Provide the [X, Y] coordinate of the cell's center where the given text is located.  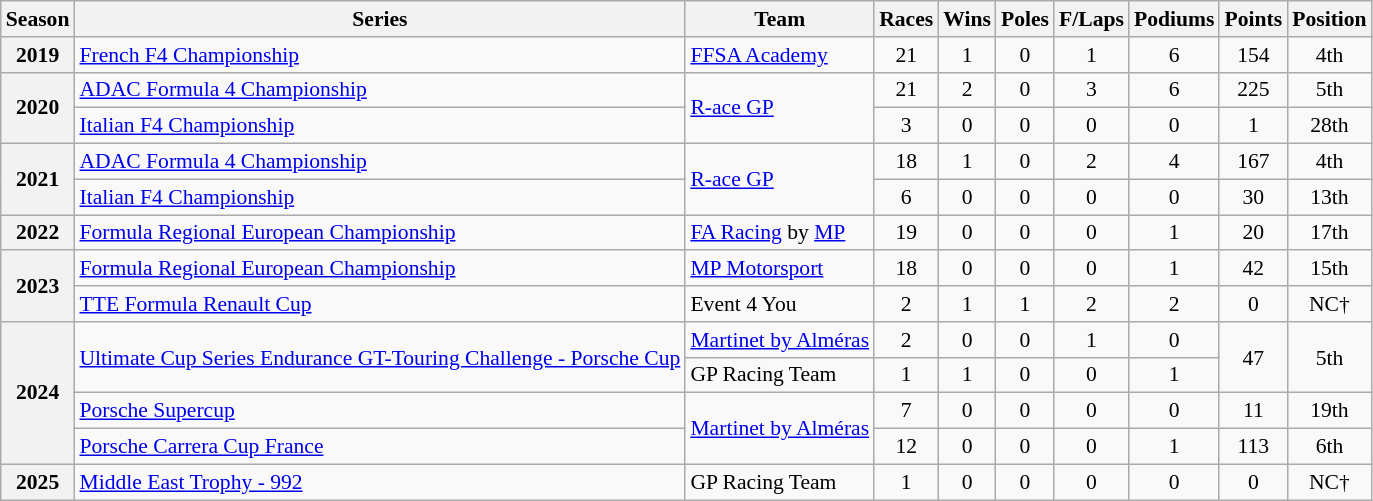
2019 [38, 55]
FFSA Academy [780, 55]
12 [906, 447]
42 [1253, 269]
167 [1253, 162]
Porsche Carrera Cup France [380, 447]
19 [906, 233]
28th [1329, 126]
13th [1329, 197]
20 [1253, 233]
30 [1253, 197]
Team [780, 19]
154 [1253, 55]
FA Racing by MP [780, 233]
6th [1329, 447]
2023 [38, 286]
Position [1329, 19]
2022 [38, 233]
MP Motorsport [780, 269]
Wins [967, 19]
F/Laps [1092, 19]
2020 [38, 108]
French F4 Championship [380, 55]
Series [380, 19]
Event 4 You [780, 304]
Season [38, 19]
47 [1253, 358]
2021 [38, 180]
Podiums [1174, 19]
17th [1329, 233]
19th [1329, 411]
Points [1253, 19]
Ultimate Cup Series Endurance GT-Touring Challenge - Porsche Cup [380, 358]
Porsche Supercup [380, 411]
7 [906, 411]
225 [1253, 90]
Poles [1025, 19]
11 [1253, 411]
TTE Formula Renault Cup [380, 304]
Middle East Trophy - 992 [380, 482]
113 [1253, 447]
2025 [38, 482]
4 [1174, 162]
15th [1329, 269]
2024 [38, 393]
Races [906, 19]
